Extract the (x, y) coordinate from the center of the cell holding the provided text.  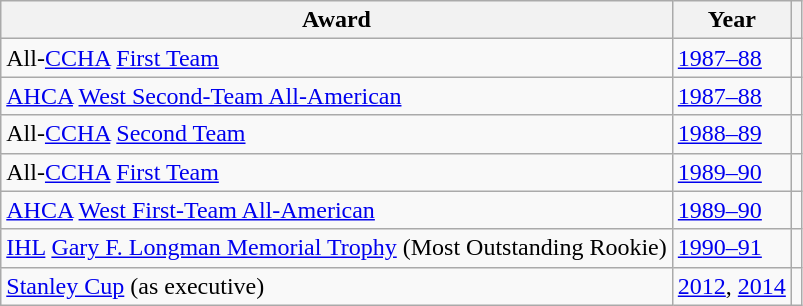
1990–91 (732, 248)
IHL Gary F. Longman Memorial Trophy (Most Outstanding Rookie) (337, 248)
2012, 2014 (732, 286)
AHCA West First-Team All-American (337, 210)
All-CCHA Second Team (337, 134)
Award (337, 20)
Stanley Cup (as executive) (337, 286)
AHCA West Second-Team All-American (337, 96)
1988–89 (732, 134)
Year (732, 20)
